Locate the cell with the specified text and output its [X, Y] center coordinate. 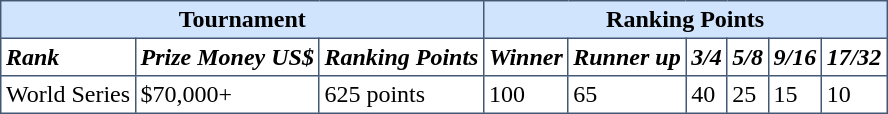
65 [627, 95]
9/16 [794, 57]
40 [706, 95]
$70,000+ [227, 95]
100 [526, 95]
Rank [68, 57]
3/4 [706, 57]
Winner [526, 57]
5/8 [748, 57]
Runner up [627, 57]
10 [854, 95]
World Series [68, 95]
Tournament [242, 20]
17/32 [854, 57]
Prize Money US$ [227, 57]
625 points [402, 95]
15 [794, 95]
25 [748, 95]
